For the text-containing cell, return its midpoint in [X, Y] coordinate format. 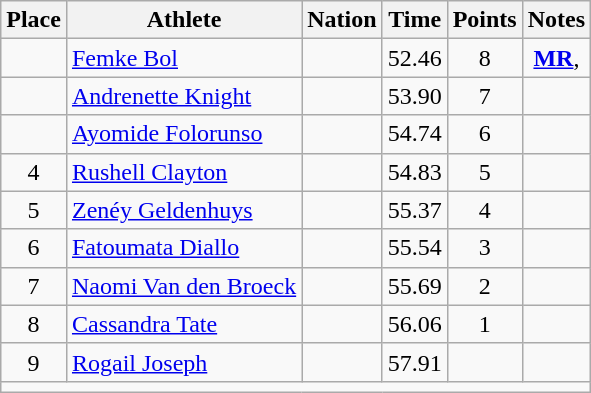
1 [484, 324]
2 [484, 286]
Points [484, 20]
55.37 [414, 210]
56.06 [414, 324]
53.90 [414, 96]
Rushell Clayton [184, 172]
Place [34, 20]
Notes [556, 20]
52.46 [414, 58]
55.54 [414, 248]
Fatoumata Diallo [184, 248]
Athlete [184, 20]
Nation [342, 20]
Andrenette Knight [184, 96]
54.74 [414, 134]
Cassandra Tate [184, 324]
Ayomide Folorunso [184, 134]
55.69 [414, 286]
57.91 [414, 362]
Rogail Joseph [184, 362]
Zenéy Geldenhuys [184, 210]
Time [414, 20]
Naomi Van den Broeck [184, 286]
3 [484, 248]
Femke Bol [184, 58]
9 [34, 362]
MR, [556, 58]
54.83 [414, 172]
